Output the [X, Y] coordinate of the center of the cell containing the given text.  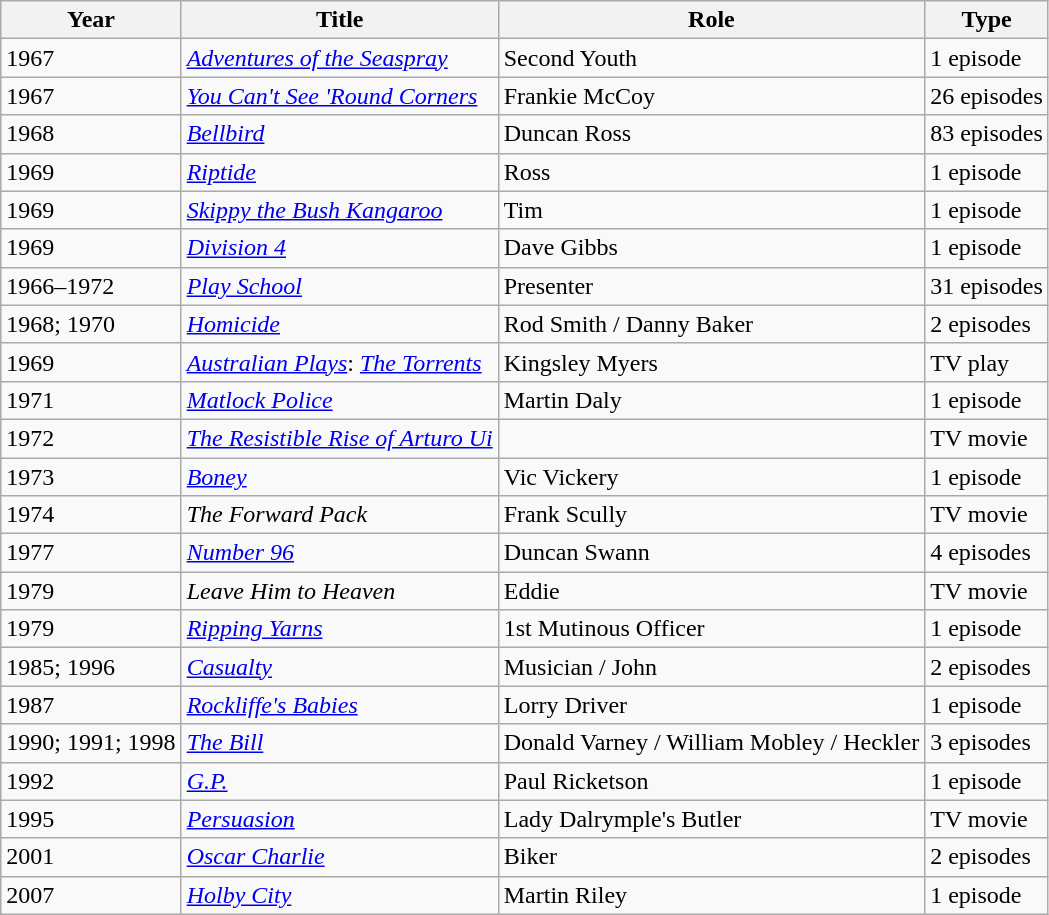
The Forward Pack [340, 515]
26 episodes [987, 96]
Adventures of the Seaspray [340, 58]
Ross [711, 172]
1966–1972 [91, 286]
1985; 1996 [91, 667]
Duncan Swann [711, 553]
Year [91, 20]
Paul Ricketson [711, 781]
31 episodes [987, 286]
Duncan Ross [711, 134]
Holby City [340, 895]
1972 [91, 438]
3 episodes [987, 743]
Lorry Driver [711, 705]
2007 [91, 895]
2001 [91, 857]
1995 [91, 819]
The Resistible Rise of Arturo Ui [340, 438]
4 episodes [987, 553]
Tim [711, 210]
Division 4 [340, 248]
Boney [340, 477]
1992 [91, 781]
The Bill [340, 743]
Riptide [340, 172]
1973 [91, 477]
Number 96 [340, 553]
Martin Riley [711, 895]
1987 [91, 705]
83 episodes [987, 134]
1968; 1970 [91, 324]
Type [987, 20]
Martin Daly [711, 400]
Casualty [340, 667]
Dave Gibbs [711, 248]
Oscar Charlie [340, 857]
Presenter [711, 286]
Ripping Yarns [340, 629]
Frank Scully [711, 515]
Matlock Police [340, 400]
You Can't See 'Round Corners [340, 96]
Kingsley Myers [711, 362]
Title [340, 20]
Musician / John [711, 667]
Australian Plays: The Torrents [340, 362]
Second Youth [711, 58]
Leave Him to Heaven [340, 591]
TV play [987, 362]
1974 [91, 515]
G.P. [340, 781]
Play School [340, 286]
Lady Dalrymple's Butler [711, 819]
Rod Smith / Danny Baker [711, 324]
Role [711, 20]
1968 [91, 134]
1990; 1991; 1998 [91, 743]
1st Mutinous Officer [711, 629]
Frankie McCoy [711, 96]
Biker [711, 857]
Eddie [711, 591]
Vic Vickery [711, 477]
1971 [91, 400]
Skippy the Bush Kangaroo [340, 210]
Persuasion [340, 819]
1977 [91, 553]
Homicide [340, 324]
Rockliffe's Babies [340, 705]
Bellbird [340, 134]
Donald Varney / William Mobley / Heckler [711, 743]
